Output the (X, Y) coordinate of the center of the cell containing the given text.  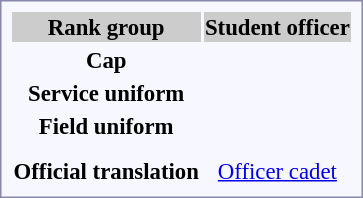
Student officer (277, 27)
Cap (106, 60)
Official translation (106, 171)
Rank group (106, 27)
Service uniform (106, 93)
Officer cadet (277, 171)
Field uniform (106, 126)
